From the cell containing the given text, extract its center point as [X, Y] coordinate. 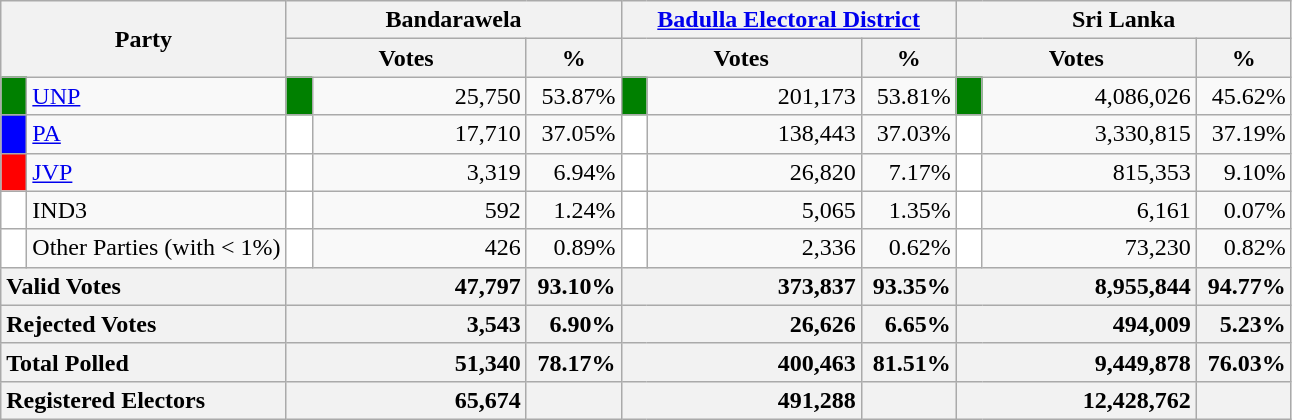
373,837 [741, 286]
17,710 [419, 134]
Bandarawela [454, 20]
491,288 [741, 400]
3,543 [406, 324]
76.03% [1244, 362]
426 [419, 248]
12,428,762 [1076, 400]
0.62% [908, 248]
9,449,878 [1076, 362]
9.10% [1244, 172]
45.62% [1244, 96]
93.10% [574, 286]
6.65% [908, 324]
26,626 [741, 324]
400,463 [741, 362]
Badulla Electoral District [788, 20]
Party [144, 39]
0.82% [1244, 248]
81.51% [908, 362]
25,750 [419, 96]
94.77% [1244, 286]
138,443 [754, 134]
6.90% [574, 324]
592 [419, 210]
0.89% [574, 248]
201,173 [754, 96]
6.94% [574, 172]
78.17% [574, 362]
73,230 [1089, 248]
0.07% [1244, 210]
47,797 [406, 286]
65,674 [406, 400]
37.19% [1244, 134]
51,340 [406, 362]
1.24% [574, 210]
1.35% [908, 210]
IND3 [156, 210]
8,955,844 [1076, 286]
5.23% [1244, 324]
494,009 [1076, 324]
3,330,815 [1089, 134]
6,161 [1089, 210]
Other Parties (with < 1%) [156, 248]
JVP [156, 172]
37.05% [574, 134]
53.81% [908, 96]
815,353 [1089, 172]
4,086,026 [1089, 96]
UNP [156, 96]
7.17% [908, 172]
PA [156, 134]
Registered Electors [144, 400]
93.35% [908, 286]
Sri Lanka [1124, 20]
53.87% [574, 96]
5,065 [754, 210]
Total Polled [144, 362]
3,319 [419, 172]
37.03% [908, 134]
Rejected Votes [144, 324]
2,336 [754, 248]
26,820 [754, 172]
Valid Votes [144, 286]
